Identify which cell holds the provided text, then report its (x, y) central coordinate. 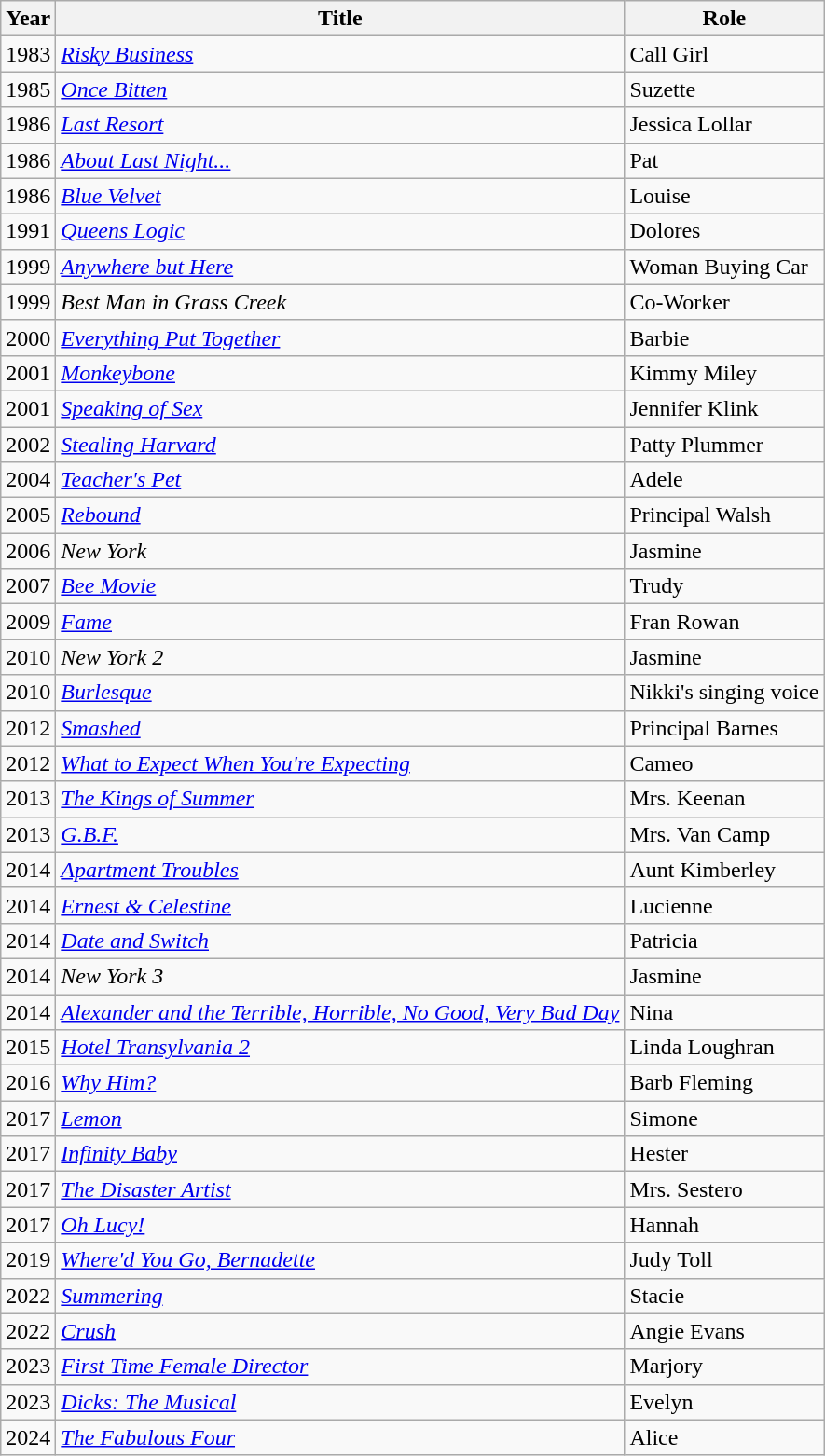
Smashed (340, 728)
2019 (28, 1260)
Best Man in Grass Creek (340, 302)
Pat (724, 160)
Risky Business (340, 54)
Oh Lucy! (340, 1225)
Blue Velvet (340, 196)
2007 (28, 586)
2024 (28, 1437)
Monkeybone (340, 373)
2004 (28, 480)
Role (724, 19)
Judy Toll (724, 1260)
Lucienne (724, 905)
Stealing Harvard (340, 445)
Teacher's Pet (340, 480)
Patricia (724, 941)
1983 (28, 54)
Title (340, 19)
Cameo (724, 763)
The Fabulous Four (340, 1437)
Dicks: The Musical (340, 1402)
The Disaster Artist (340, 1189)
Woman Buying Car (724, 267)
Mrs. Keenan (724, 799)
Kimmy Miley (724, 373)
New York (340, 551)
Dolores (724, 231)
Rebound (340, 515)
Why Him? (340, 1083)
Date and Switch (340, 941)
Angie Evans (724, 1331)
About Last Night... (340, 160)
Alice (724, 1437)
Lemon (340, 1119)
Marjory (724, 1367)
Patty Plummer (724, 445)
Linda Loughran (724, 1048)
Nina (724, 1011)
Evelyn (724, 1402)
2015 (28, 1048)
Year (28, 19)
Aunt Kimberley (724, 870)
Infinity Baby (340, 1154)
Where'd You Go, Bernadette (340, 1260)
Co-Worker (724, 302)
Jessica Lollar (724, 125)
Hotel Transylvania 2 (340, 1048)
2000 (28, 337)
Bee Movie (340, 586)
Everything Put Together (340, 337)
First Time Female Director (340, 1367)
Trudy (724, 586)
1991 (28, 231)
New York 2 (340, 657)
Principal Walsh (724, 515)
Jennifer Klink (724, 408)
Nikki's singing voice (724, 693)
Hannah (724, 1225)
Adele (724, 480)
Ernest & Celestine (340, 905)
Barbie (724, 337)
Crush (340, 1331)
2009 (28, 622)
G.B.F. (340, 834)
Apartment Troubles (340, 870)
Stacie (724, 1296)
2005 (28, 515)
Alexander and the Terrible, Horrible, No Good, Very Bad Day (340, 1011)
Fran Rowan (724, 622)
Anywhere but Here (340, 267)
Call Girl (724, 54)
Queens Logic (340, 231)
Last Resort (340, 125)
Principal Barnes (724, 728)
Mrs. Sestero (724, 1189)
Mrs. Van Camp (724, 834)
2002 (28, 445)
Barb Fleming (724, 1083)
1985 (28, 89)
Suzette (724, 89)
Speaking of Sex (340, 408)
What to Expect When You're Expecting (340, 763)
Burlesque (340, 693)
Louise (724, 196)
2016 (28, 1083)
Fame (340, 622)
Simone (724, 1119)
Hester (724, 1154)
The Kings of Summer (340, 799)
2006 (28, 551)
Once Bitten (340, 89)
Summering (340, 1296)
New York 3 (340, 976)
